Search for the cell housing the specified text and yield its [x, y] center coordinate. 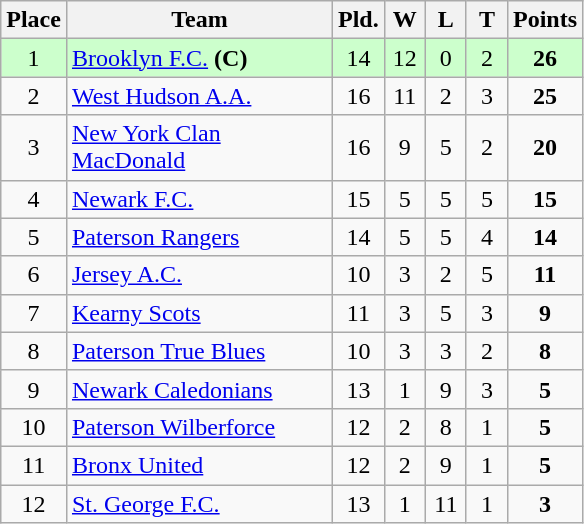
7 [34, 313]
Team [199, 20]
26 [544, 58]
Newark Caledonians [199, 389]
Paterson Wilberforce [199, 427]
Pld. [359, 20]
Points [544, 20]
Place [34, 20]
Bronx United [199, 465]
T [486, 20]
St. George F.C. [199, 503]
Jersey A.C. [199, 275]
Newark F.C. [199, 199]
Paterson True Blues [199, 351]
New York Clan MacDonald [199, 148]
W [404, 20]
6 [34, 275]
Paterson Rangers [199, 237]
20 [544, 148]
West Hudson A.A. [199, 96]
25 [544, 96]
Kearny Scots [199, 313]
0 [446, 58]
Brooklyn F.C. (C) [199, 58]
L [446, 20]
